Extract the [X, Y] coordinate from the center of the cell holding the provided text.  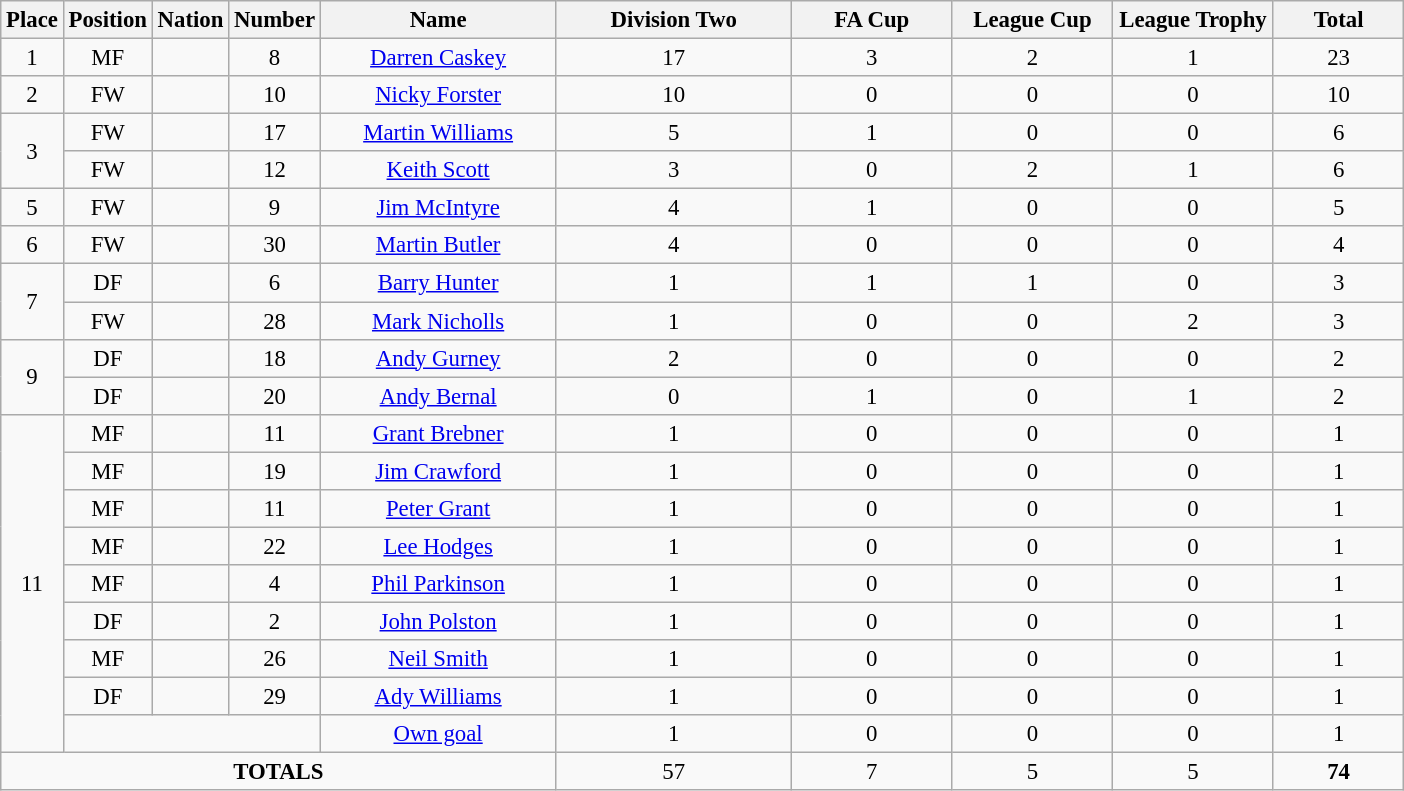
26 [275, 659]
Andy Bernal [438, 396]
Andy Gurney [438, 358]
League Cup [1032, 20]
Neil Smith [438, 659]
Number [275, 20]
Own goal [438, 734]
29 [275, 697]
Name [438, 20]
Division Two [674, 20]
Barry Hunter [438, 283]
FA Cup [872, 20]
22 [275, 546]
20 [275, 396]
18 [275, 358]
Position [108, 20]
Mark Nicholls [438, 321]
Grant Brebner [438, 433]
Darren Caskey [438, 58]
Lee Hodges [438, 546]
30 [275, 245]
Phil Parkinson [438, 584]
57 [674, 772]
TOTALS [278, 772]
League Trophy [1194, 20]
Total [1338, 20]
John Polston [438, 621]
23 [1338, 58]
28 [275, 321]
Keith Scott [438, 170]
Ady Williams [438, 697]
Place [32, 20]
74 [1338, 772]
12 [275, 170]
Martin Butler [438, 245]
Nation [190, 20]
8 [275, 58]
Peter Grant [438, 509]
Jim McIntyre [438, 208]
Martin Williams [438, 133]
Jim Crawford [438, 471]
19 [275, 471]
Nicky Forster [438, 95]
